Scan for the cell matching the given text and deliver its (X, Y) coordinate at center. 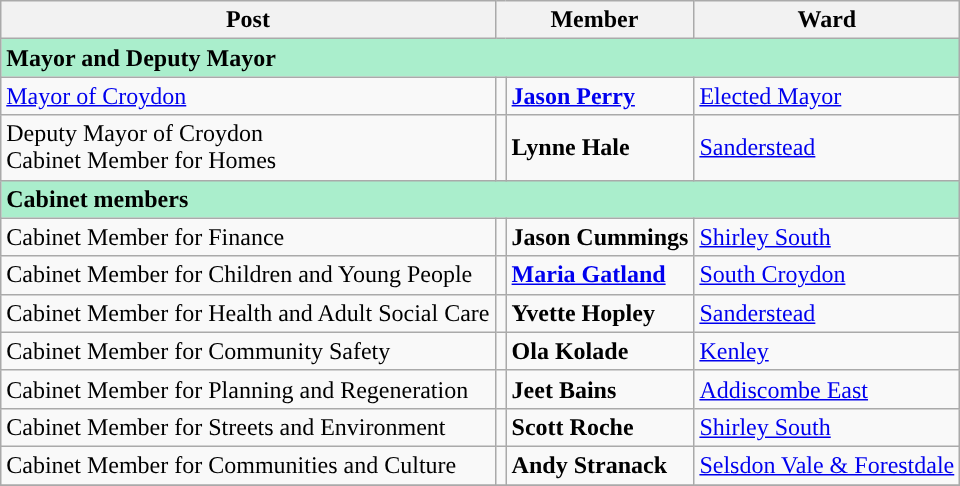
Mayor and Deputy Mayor (480, 58)
Cabinet members (480, 199)
Cabinet Member for Community Safety (248, 351)
South Croydon (827, 275)
Cabinet Member for Health and Adult Social Care (248, 313)
Maria Gatland (600, 275)
Jason Perry (600, 96)
Post (248, 20)
Elected Mayor (827, 96)
Jeet Bains (600, 389)
Cabinet Member for Streets and Environment (248, 427)
Ward (827, 20)
Deputy Mayor of CroydonCabinet Member for Homes (248, 148)
Ola Kolade (600, 351)
Mayor of Croydon (248, 96)
Cabinet Member for Planning and Regeneration (248, 389)
Addiscombe East (827, 389)
Cabinet Member for Finance (248, 237)
Member (594, 20)
Yvette Hopley (600, 313)
Cabinet Member for Children and Young People (248, 275)
Scott Roche (600, 427)
Selsdon Vale & Forestdale (827, 465)
Cabinet Member for Communities and Culture (248, 465)
Andy Stranack (600, 465)
Jason Cummings (600, 237)
Lynne Hale (600, 148)
Kenley (827, 351)
